Find where the given text appears and provide that cell's center as [x, y] coordinate. 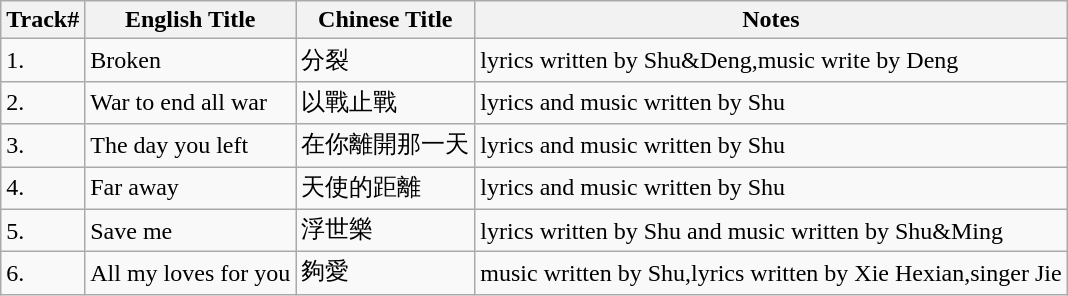
2. [43, 102]
在你離開那一天 [386, 146]
5. [43, 230]
Save me [190, 230]
The day you left [190, 146]
lyrics written by Shu&Deng,music write by Deng [771, 60]
夠愛 [386, 274]
Track# [43, 20]
6. [43, 274]
1. [43, 60]
All my loves for you [190, 274]
Chinese Title [386, 20]
Broken [190, 60]
天使的距離 [386, 188]
浮世樂 [386, 230]
3. [43, 146]
music written by Shu,lyrics written by Xie Hexian,singer Jie [771, 274]
分裂 [386, 60]
Notes [771, 20]
以戰止戰 [386, 102]
lyrics written by Shu and music written by Shu&Ming [771, 230]
Far away [190, 188]
English Title [190, 20]
4. [43, 188]
War to end all war [190, 102]
